For the text-containing cell, return its midpoint in (x, y) coordinate format. 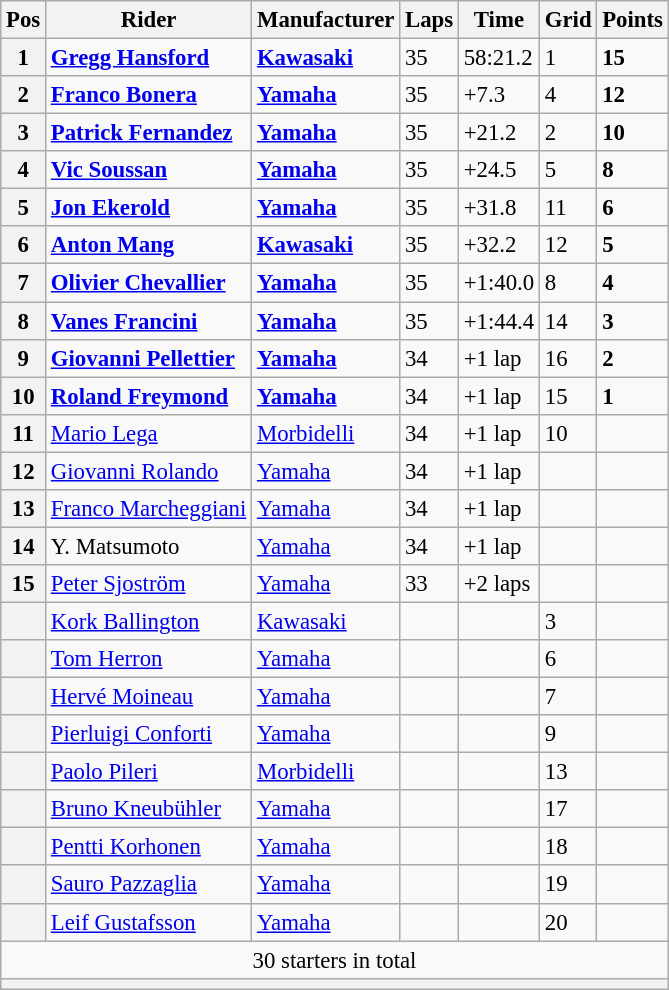
Pos (24, 20)
Vic Soussan (149, 170)
Y. Matsumoto (149, 546)
Vanes Francini (149, 321)
Franco Marcheggiani (149, 509)
+21.2 (498, 133)
Leif Gustafsson (149, 922)
Peter Sjoström (149, 584)
Gregg Hansford (149, 58)
Roland Freymond (149, 396)
Patrick Fernandez (149, 133)
Rider (149, 20)
Grid (568, 20)
33 (430, 584)
Laps (430, 20)
Manufacturer (326, 20)
Franco Bonera (149, 95)
20 (568, 922)
Kork Ballington (149, 621)
17 (568, 809)
Pentti Korhonen (149, 847)
Bruno Kneubühler (149, 809)
Jon Ekerold (149, 208)
30 starters in total (335, 960)
Paolo Pileri (149, 772)
Tom Herron (149, 659)
+32.2 (498, 245)
+1:40.0 (498, 283)
+7.3 (498, 95)
Points (632, 20)
Sauro Pazzaglia (149, 885)
+31.8 (498, 208)
19 (568, 885)
+24.5 (498, 170)
Hervé Moineau (149, 697)
Giovanni Pellettier (149, 358)
16 (568, 358)
58:21.2 (498, 58)
Giovanni Rolando (149, 471)
+2 laps (498, 584)
Pierluigi Conforti (149, 734)
Olivier Chevallier (149, 283)
+1:44.4 (498, 321)
Time (498, 20)
Mario Lega (149, 433)
Anton Mang (149, 245)
18 (568, 847)
